Return [x, y] of the center of cell containing provided text 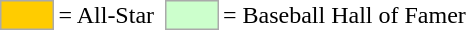
= All-Star [106, 15]
